From the cell containing the given text, extract its center point as [x, y] coordinate. 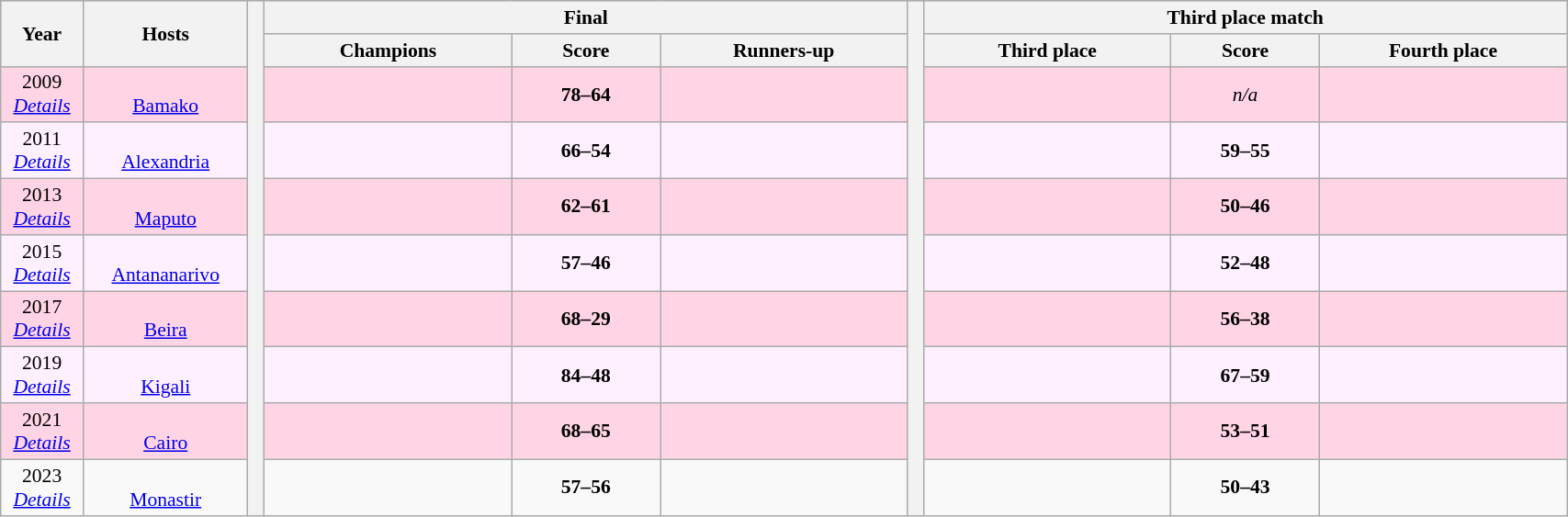
78–64 [586, 94]
56–38 [1246, 320]
Third place [1047, 51]
2011 Details [42, 151]
2021 Details [42, 432]
Cairo [165, 432]
Third place match [1246, 17]
57–46 [586, 263]
68–29 [586, 320]
68–65 [586, 432]
59–55 [1246, 151]
Antananarivo [165, 263]
52–48 [1246, 263]
Alexandria [165, 151]
Fourth place [1442, 51]
Kigali [165, 375]
84–48 [586, 375]
Beira [165, 320]
Bamako [165, 94]
2009 Details [42, 94]
57–56 [586, 487]
n/a [1246, 94]
Final [586, 17]
2023 Details [42, 487]
53–51 [1246, 432]
66–54 [586, 151]
Champions [388, 51]
Hosts [165, 33]
Runners-up [784, 51]
2013 Details [42, 208]
Year [42, 33]
Maputo [165, 208]
2019 Details [42, 375]
Monastir [165, 487]
50–46 [1246, 208]
62–61 [586, 208]
50–43 [1246, 487]
67–59 [1246, 375]
2015 Details [42, 263]
2017 Details [42, 320]
